Extract the (X, Y) coordinate from the center of the cell holding the provided text.  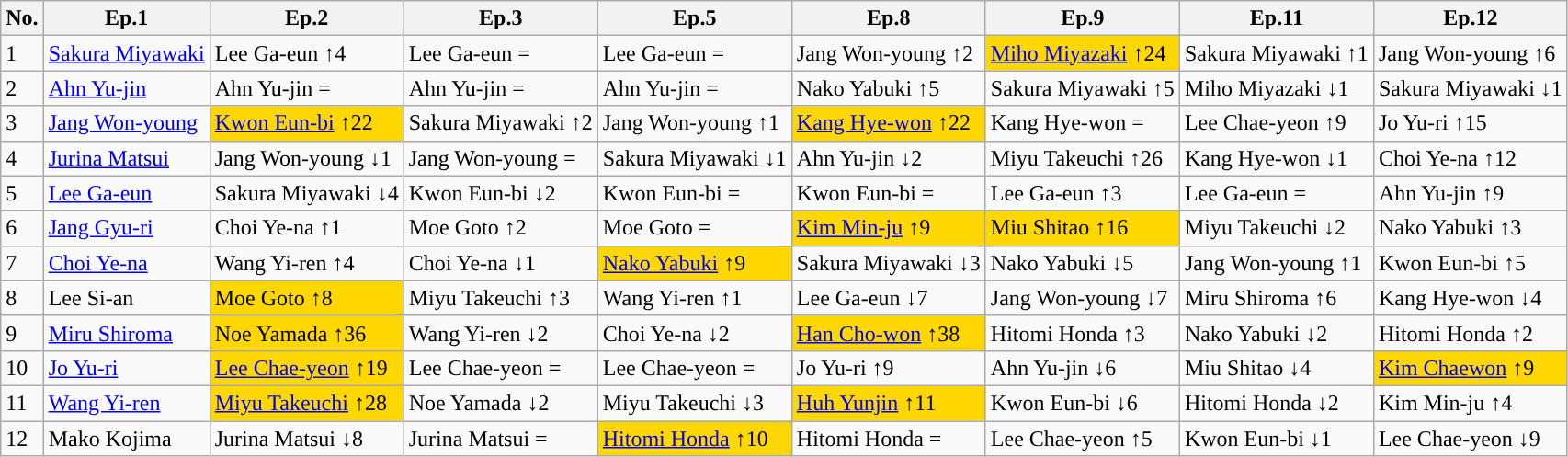
Jang Won-young (127, 123)
Kim Min-ju ↑4 (1471, 403)
7 (22, 263)
Lee Si-an (127, 298)
Hitomi Honda ↑3 (1083, 333)
6 (22, 228)
Sakura Miyawaki ↑1 (1276, 53)
Moe Goto ↑2 (500, 228)
Lee Chae-yeon ↑9 (1276, 123)
Hitomi Honda ↓2 (1276, 403)
Nako Yabuki ↑9 (695, 263)
Sakura Miyawaki (127, 53)
Ep.5 (695, 18)
Mako Kojima (127, 439)
Kwon Eun-bi ↓2 (500, 193)
Lee Ga-eun ↑3 (1083, 193)
Wang Yi-ren ↑4 (307, 263)
Ep.2 (307, 18)
Choi Ye-na ↓1 (500, 263)
Choi Ye-na ↑12 (1471, 158)
Kwon Eun-bi ↑22 (307, 123)
9 (22, 333)
Jang Won-young ↑2 (888, 53)
Lee Ga-eun ↑4 (307, 53)
Nako Yabuki ↓2 (1276, 333)
Miru Shiroma (127, 333)
Miho Miyazaki ↑24 (1083, 53)
Jang Won-young = (500, 158)
Noe Yamada ↑36 (307, 333)
Kwon Eun-bi ↑5 (1471, 263)
Ep.9 (1083, 18)
Kwon Eun-bi ↓1 (1276, 439)
Sakura Miyawaki ↑2 (500, 123)
Nako Yabuki ↓5 (1083, 263)
Ahn Yu-jin (127, 88)
5 (22, 193)
Noe Yamada ↓2 (500, 403)
Miyu Takeuchi ↑26 (1083, 158)
Hitomi Honda ↑2 (1471, 333)
Choi Ye-na (127, 263)
Kim Min-ju ↑9 (888, 228)
Kang Hye-won ↓4 (1471, 298)
Jo Yu-ri ↑15 (1471, 123)
Ahn Yu-jin ↑9 (1471, 193)
Ahn Yu-jin ↓2 (888, 158)
Ahn Yu-jin ↓6 (1083, 368)
Ep.3 (500, 18)
Huh Yunjin ↑11 (888, 403)
Miyu Takeuchi ↓3 (695, 403)
Lee Chae-yeon ↑19 (307, 368)
Jang Gyu-ri (127, 228)
4 (22, 158)
Jo Yu-ri ↑9 (888, 368)
Hitomi Honda ↑10 (695, 439)
Wang Yi-ren ↑1 (695, 298)
Jang Won-young ↓7 (1083, 298)
Choi Ye-na ↓2 (695, 333)
Kang Hye-won = (1083, 123)
12 (22, 439)
Jang Won-young ↓1 (307, 158)
3 (22, 123)
Ep.1 (127, 18)
8 (22, 298)
Kang Hye-won ↑22 (888, 123)
Nako Yabuki ↑5 (888, 88)
Jang Won-young ↑6 (1471, 53)
Choi Ye-na ↑1 (307, 228)
Sakura Miyawaki ↓4 (307, 193)
Miyu Takeuchi ↑28 (307, 403)
Ep.12 (1471, 18)
Miu Shitao ↑16 (1083, 228)
Sakura Miyawaki ↑5 (1083, 88)
Wang Yi-ren ↓2 (500, 333)
Jurina Matsui = (500, 439)
Wang Yi-ren (127, 403)
Miru Shiroma ↑6 (1276, 298)
Jurina Matsui ↓8 (307, 439)
Miyu Takeuchi ↑3 (500, 298)
2 (22, 88)
Jurina Matsui (127, 158)
Miho Miyazaki ↓1 (1276, 88)
Kwon Eun-bi ↓6 (1083, 403)
1 (22, 53)
Lee Chae-yeon ↑5 (1083, 439)
Kim Chaewon ↑9 (1471, 368)
Lee Chae-yeon ↓9 (1471, 439)
10 (22, 368)
Nako Yabuki ↑3 (1471, 228)
Lee Ga-eun (127, 193)
Jo Yu-ri (127, 368)
Moe Goto = (695, 228)
Moe Goto ↑8 (307, 298)
Miyu Takeuchi ↓2 (1276, 228)
Kang Hye-won ↓1 (1276, 158)
11 (22, 403)
Han Cho-won ↑38 (888, 333)
Sakura Miyawaki ↓3 (888, 263)
Ep.11 (1276, 18)
Hitomi Honda = (888, 439)
Lee Ga-eun ↓7 (888, 298)
Ep.8 (888, 18)
Miu Shitao ↓4 (1276, 368)
No. (22, 18)
